Pinpoint the cell where the given text exists, returning its [X, Y] midpoint coordinate. 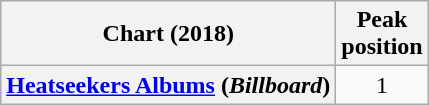
Chart (2018) [168, 34]
Peakposition [382, 34]
Heatseekers Albums (Billboard) [168, 85]
1 [382, 85]
